Pinpoint the cell where the given text exists, returning its [X, Y] midpoint coordinate. 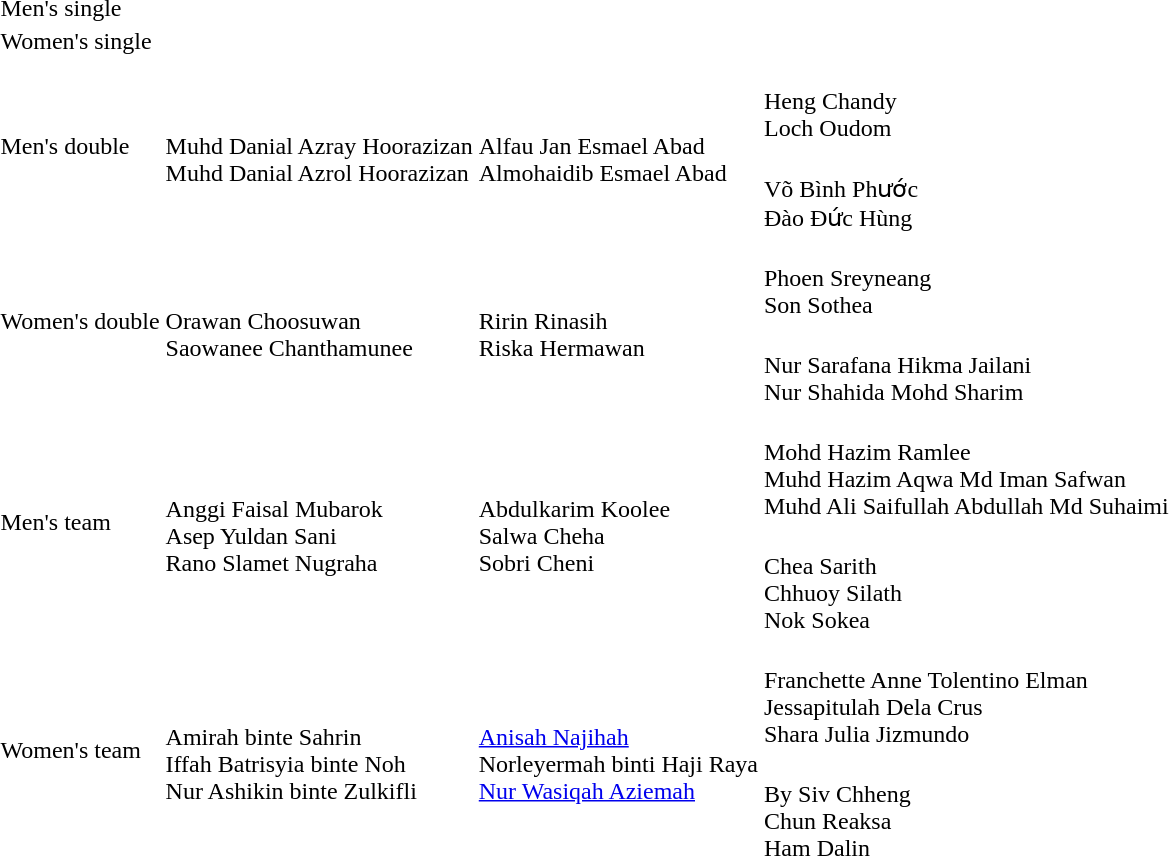
Ririn RinasihRiska Hermawan [618, 322]
Muhd Danial Azray HoorazizanMuhd Danial Azrol Hoorazizan [319, 146]
Orawan ChoosuwanSaowanee Chanthamunee [319, 322]
Alfau Jan Esmael AbadAlmohaidib Esmael Abad [618, 146]
Abdulkarim KooleeSalwa ChehaSobri Cheni [618, 522]
Anggi Faisal MubarokAsep Yuldan SaniRano Slamet Nugraha [319, 522]
